Provide the [x, y] coordinate of the cell's center where the given text is located.  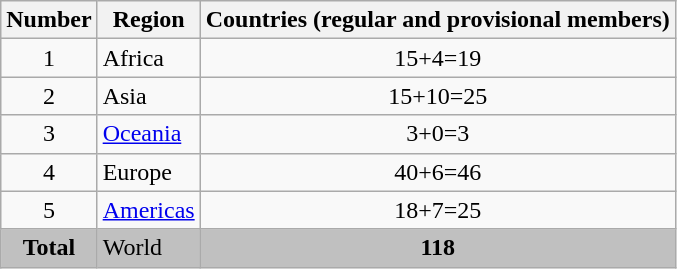
Americas [148, 210]
Africa [148, 58]
Asia [148, 96]
40+6=46 [438, 172]
Oceania [148, 134]
4 [49, 172]
18+7=25 [438, 210]
Region [148, 20]
World [148, 248]
5 [49, 210]
Europe [148, 172]
3+0=3 [438, 134]
Countries (regular and provisional members) [438, 20]
1 [49, 58]
3 [49, 134]
Number [49, 20]
15+10=25 [438, 96]
118 [438, 248]
2 [49, 96]
15+4=19 [438, 58]
Total [49, 248]
